Scan for the cell matching the given text and deliver its [x, y] coordinate at center. 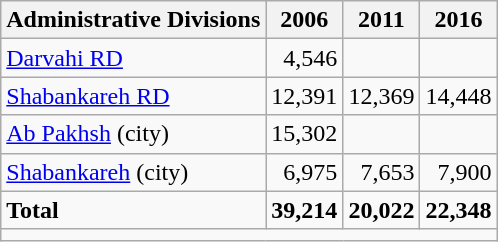
Ab Pakhsh (city) [134, 134]
2011 [382, 20]
Administrative Divisions [134, 20]
Total [134, 210]
39,214 [304, 210]
15,302 [304, 134]
6,975 [304, 172]
7,900 [458, 172]
2006 [304, 20]
12,391 [304, 96]
Shabankareh (city) [134, 172]
4,546 [304, 58]
20,022 [382, 210]
2016 [458, 20]
14,448 [458, 96]
22,348 [458, 210]
Darvahi RD [134, 58]
12,369 [382, 96]
7,653 [382, 172]
Shabankareh RD [134, 96]
